For the text-containing cell, return its midpoint in (X, Y) coordinate format. 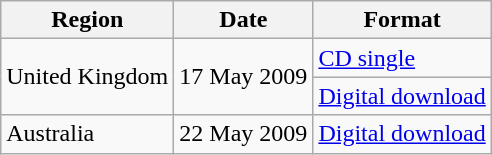
Australia (88, 134)
22 May 2009 (244, 134)
Date (244, 20)
United Kingdom (88, 77)
17 May 2009 (244, 77)
CD single (402, 58)
Region (88, 20)
Format (402, 20)
